For the text-containing cell, return its midpoint in [X, Y] coordinate format. 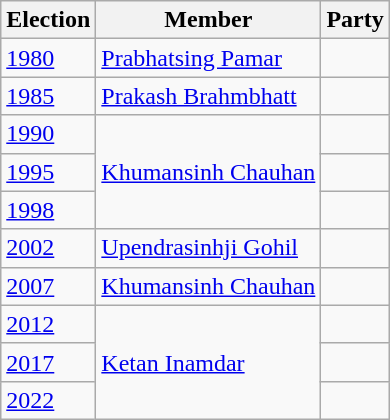
2007 [48, 286]
Upendrasinhji Gohil [208, 248]
Party [355, 20]
Prabhatsing Pamar [208, 58]
1998 [48, 210]
Ketan Inamdar [208, 362]
2002 [48, 248]
Election [48, 20]
2012 [48, 324]
2022 [48, 400]
1985 [48, 96]
1980 [48, 58]
2017 [48, 362]
Member [208, 20]
1995 [48, 172]
Prakash Brahmbhatt [208, 96]
1990 [48, 134]
